Pinpoint the cell where the given text exists, returning its (x, y) midpoint coordinate. 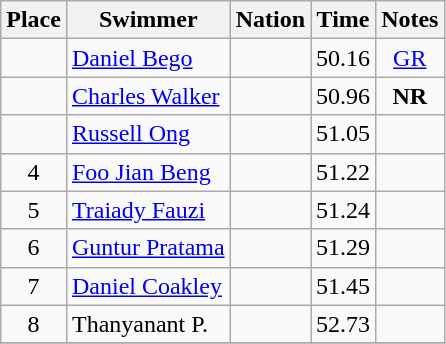
5 (34, 210)
Guntur Pratama (148, 248)
Thanyanant P. (148, 324)
50.96 (344, 96)
51.45 (344, 286)
Daniel Coakley (148, 286)
NR (410, 96)
Russell Ong (148, 134)
Charles Walker (148, 96)
6 (34, 248)
Daniel Bego (148, 58)
7 (34, 286)
Place (34, 20)
52.73 (344, 324)
Notes (410, 20)
50.16 (344, 58)
4 (34, 172)
51.29 (344, 248)
51.22 (344, 172)
GR (410, 58)
51.24 (344, 210)
51.05 (344, 134)
Swimmer (148, 20)
Time (344, 20)
Foo Jian Beng (148, 172)
8 (34, 324)
Nation (270, 20)
Traiady Fauzi (148, 210)
